Detect which cell encompasses the target text, then output its (x, y) center coordinate. 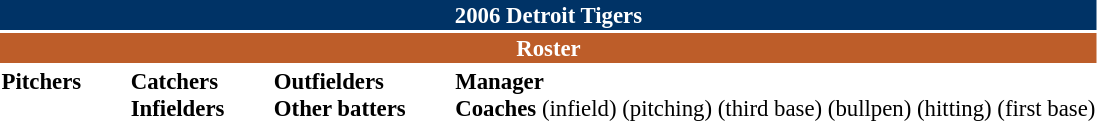
2006 Detroit Tigers (548, 15)
Roster (548, 48)
